From the cell containing the given text, extract its center point as (X, Y) coordinate. 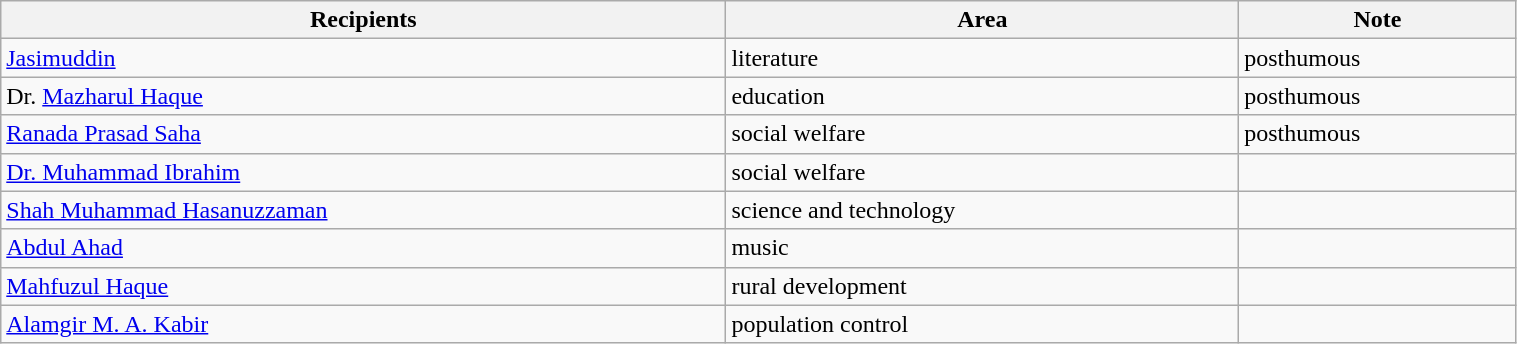
Ranada Prasad Saha (364, 134)
music (982, 248)
Jasimuddin (364, 58)
population control (982, 324)
literature (982, 58)
Dr. Muhammad Ibrahim (364, 172)
Dr. Mazharul Haque (364, 96)
Recipients (364, 20)
Mahfuzul Haque (364, 286)
rural development (982, 286)
science and technology (982, 210)
Alamgir M. A. Kabir (364, 324)
Shah Muhammad Hasanuzzaman (364, 210)
Area (982, 20)
Abdul Ahad (364, 248)
education (982, 96)
Note (1378, 20)
